Pinpoint the cell where the given text exists, returning its (X, Y) midpoint coordinate. 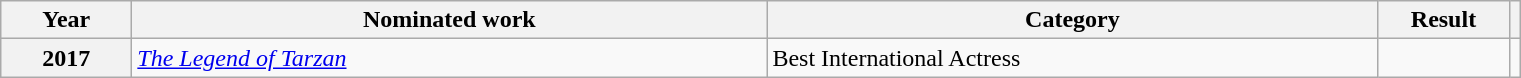
Nominated work (450, 20)
Category (1072, 20)
Best International Actress (1072, 58)
Result (1444, 20)
The Legend of Tarzan (450, 58)
Year (66, 20)
2017 (66, 58)
